Scan for the cell matching the given text and deliver its (x, y) coordinate at center. 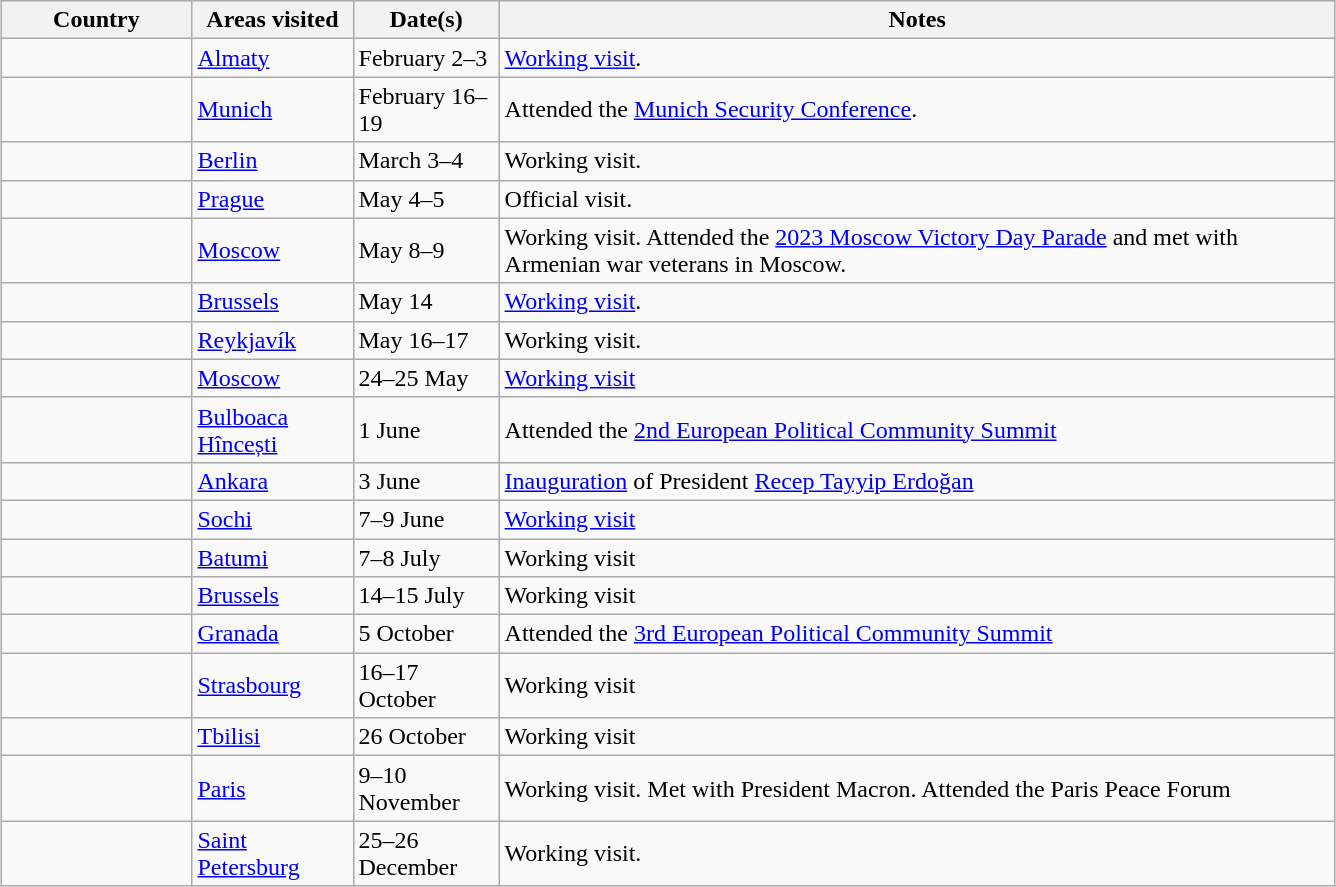
1 June (426, 430)
Batumi (272, 557)
Areas visited (272, 20)
Granada (272, 634)
Inauguration of President Recep Tayyip Erdoğan (917, 481)
Reykjavík (272, 340)
Tbilisi (272, 737)
May 8–9 (426, 250)
May 14 (426, 302)
9–10 November (426, 788)
Sochi (272, 519)
Country (96, 20)
25–26 December (426, 854)
May 16–17 (426, 340)
26 October (426, 737)
Ankara (272, 481)
Prague (272, 199)
Paris (272, 788)
Notes (917, 20)
Berlin (272, 161)
Almaty (272, 58)
BulboacaHîncești (272, 430)
Working visit. Attended the 2023 Moscow Victory Day Parade and met with Armenian war veterans in Moscow. (917, 250)
Attended the 3rd European Political Community Summit (917, 634)
3 June (426, 481)
May 4–5 (426, 199)
7–8 July (426, 557)
16–17 October (426, 686)
Strasbourg (272, 686)
Working visit. Met with President Macron. Attended the Paris Peace Forum (917, 788)
Attended the Munich Security Conference. (917, 110)
5 October (426, 634)
Date(s) (426, 20)
14–15 July (426, 596)
24–25 May (426, 378)
Official visit. (917, 199)
March 3–4 (426, 161)
Munich (272, 110)
Saint Petersburg (272, 854)
Attended the 2nd European Political Community Summit (917, 430)
February 2–3 (426, 58)
February 16–19 (426, 110)
7–9 June (426, 519)
